Determine the [X, Y] coordinate at the center of the cell enclosing the given text.  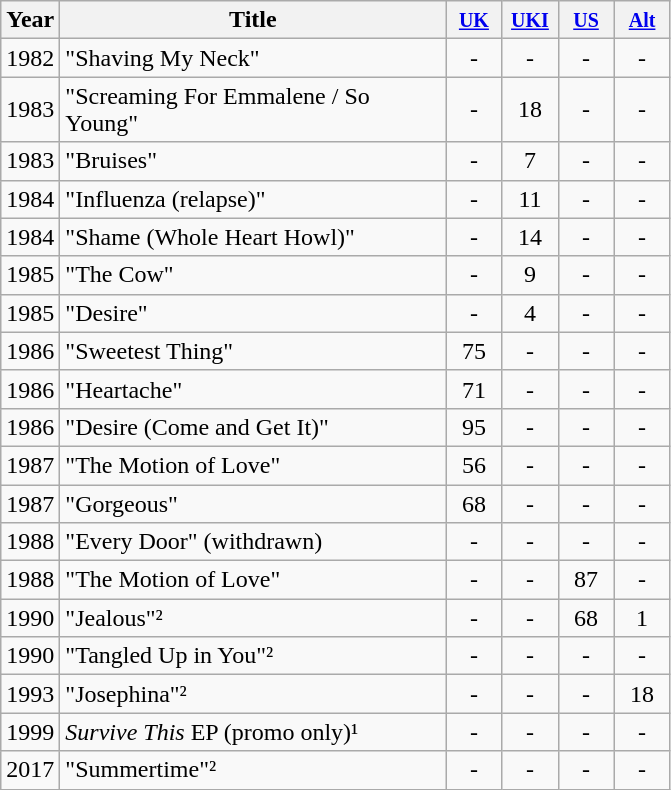
"Gorgeous" [253, 503]
"Sweetest Thing" [253, 351]
1 [642, 618]
Year [30, 20]
Title [253, 20]
1999 [30, 732]
"Influenza (relapse)" [253, 199]
"Bruises" [253, 161]
1993 [30, 694]
"Summertime"² [253, 770]
"Josephina"² [253, 694]
UK [474, 20]
2017 [30, 770]
9 [530, 275]
Survive This EP (promo only)¹ [253, 732]
11 [530, 199]
UKI [530, 20]
"Desire (Come and Get It)" [253, 427]
75 [474, 351]
87 [586, 580]
"Screaming For Emmalene / So Young" [253, 110]
56 [474, 465]
95 [474, 427]
"Jealous"² [253, 618]
14 [530, 237]
7 [530, 161]
"Every Door" (withdrawn) [253, 542]
Alt [642, 20]
"Shaving My Neck" [253, 58]
71 [474, 389]
4 [530, 313]
"Heartache" [253, 389]
"Shame (Whole Heart Howl)" [253, 237]
"The Cow" [253, 275]
US [586, 20]
"Desire" [253, 313]
1982 [30, 58]
"Tangled Up in You"² [253, 656]
